Locate the cell with the specified text and output its [X, Y] center coordinate. 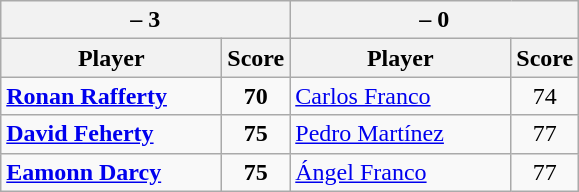
Pedro Martínez [400, 134]
– 3 [146, 20]
– 0 [434, 20]
Ronan Rafferty [112, 96]
Ángel Franco [400, 172]
70 [256, 96]
74 [545, 96]
Eamonn Darcy [112, 172]
Carlos Franco [400, 96]
David Feherty [112, 134]
